Search for the cell housing the specified text and yield its (X, Y) center coordinate. 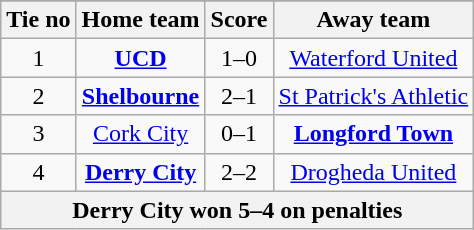
Derry City (140, 172)
Tie no (38, 20)
Score (239, 20)
Waterford United (374, 58)
Longford Town (374, 134)
Drogheda United (374, 172)
Shelbourne (140, 96)
0–1 (239, 134)
2–2 (239, 172)
3 (38, 134)
St Patrick's Athletic (374, 96)
Derry City won 5–4 on penalties (238, 210)
1–0 (239, 58)
Cork City (140, 134)
1 (38, 58)
UCD (140, 58)
2 (38, 96)
4 (38, 172)
2–1 (239, 96)
Away team (374, 20)
Home team (140, 20)
